Identify which cell holds the provided text, then report its (x, y) central coordinate. 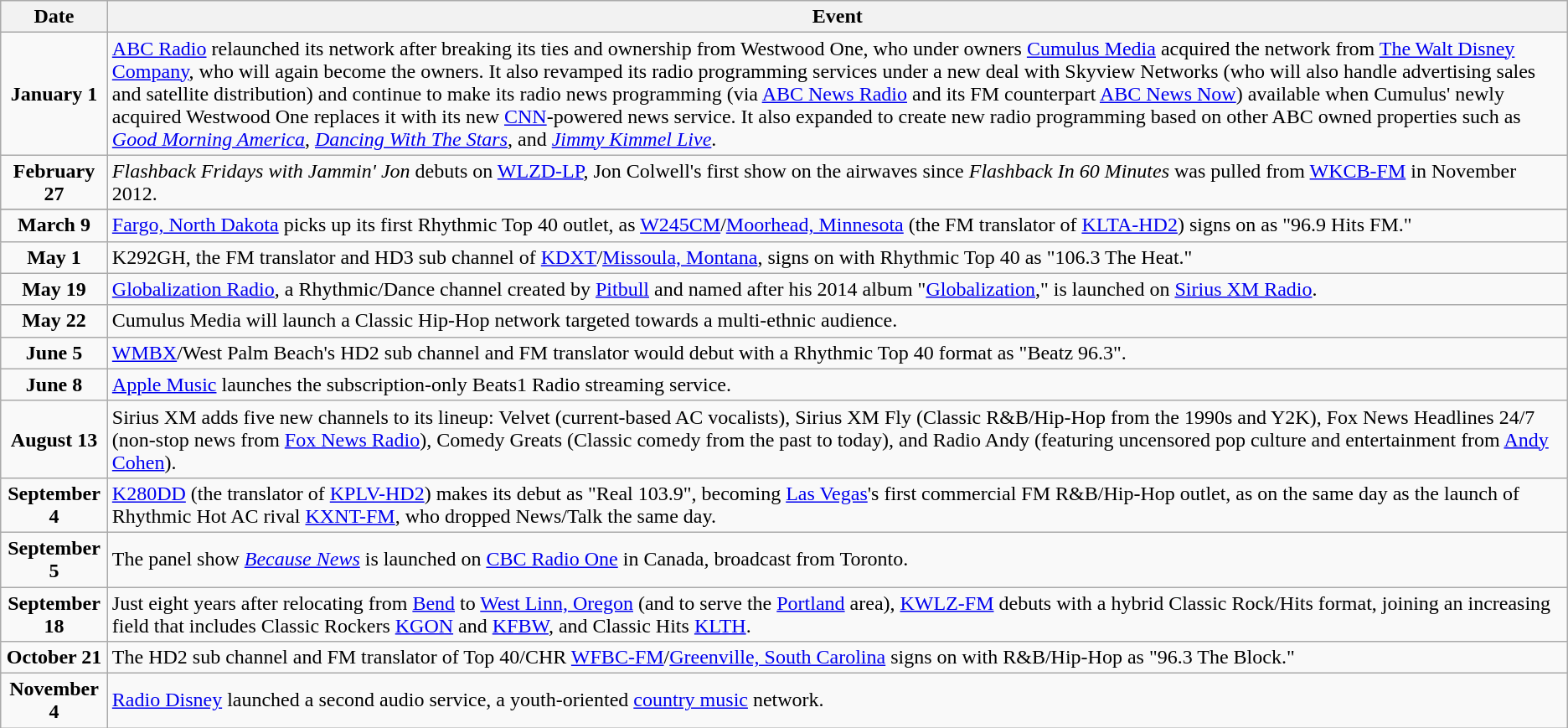
March 9 (54, 225)
The HD2 sub channel and FM translator of Top 40/CHR WFBC-FM/Greenville, South Carolina signs on with R&B/Hip-Hop as "96.3 The Block." (838, 658)
September 5 (54, 560)
November 4 (54, 700)
The panel show Because News is launched on CBC Radio One in Canada, broadcast from Toronto. (838, 560)
Event (838, 17)
September 4 (54, 504)
August 13 (54, 439)
Globalization Radio, a Rhythmic/Dance channel created by Pitbull and named after his 2014 album "Globalization," is launched on Sirius XM Radio. (838, 289)
May 1 (54, 257)
Date (54, 17)
October 21 (54, 658)
September 18 (54, 613)
WMBX/West Palm Beach's HD2 sub channel and FM translator would debut with a Rhythmic Top 40 format as "Beatz 96.3". (838, 353)
Apple Music launches the subscription-only Beats1 Radio streaming service. (838, 385)
Radio Disney launched a second audio service, a youth-oriented country music network. (838, 700)
May 19 (54, 289)
June 8 (54, 385)
February 27 (54, 183)
K292GH, the FM translator and HD3 sub channel of KDXT/Missoula, Montana, signs on with Rhythmic Top 40 as "106.3 The Heat." (838, 257)
May 22 (54, 321)
January 1 (54, 94)
Cumulus Media will launch a Classic Hip-Hop network targeted towards a multi-ethnic audience. (838, 321)
June 5 (54, 353)
